Search for the cell housing the specified text and yield its [x, y] center coordinate. 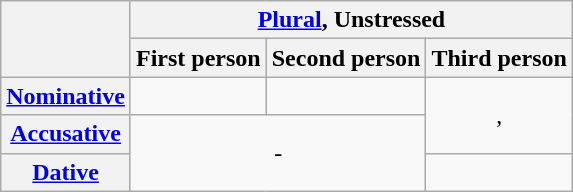
- [278, 153]
Plural, Unstressed [351, 20]
Accusative [66, 134]
Third person [499, 58]
Nominative [66, 96]
, [499, 115]
Dative [66, 172]
Second person [346, 58]
First person [198, 58]
